Search for the cell housing the specified text and yield its [x, y] center coordinate. 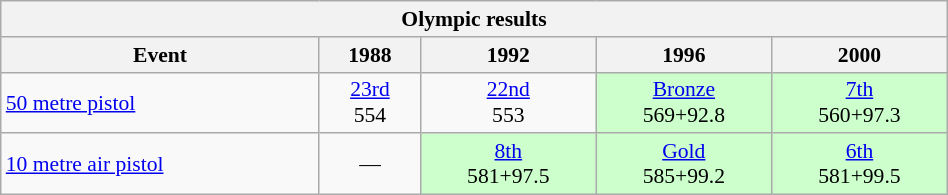
Olympic results [474, 19]
Bronze569+92.8 [684, 102]
50 metre pistol [160, 102]
— [370, 164]
Gold585+99.2 [684, 164]
6th581+99.5 [860, 164]
23rd554 [370, 102]
1992 [509, 55]
10 metre air pistol [160, 164]
2000 [860, 55]
1996 [684, 55]
Event [160, 55]
7th560+97.3 [860, 102]
22nd553 [509, 102]
8th581+97.5 [509, 164]
1988 [370, 55]
